Search for the cell housing the specified text and yield its [X, Y] center coordinate. 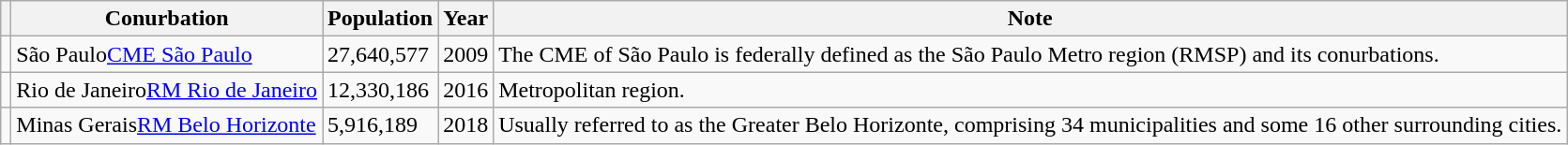
Note [1030, 19]
The CME of São Paulo is federally defined as the São Paulo Metro region (RMSP) and its conurbations. [1030, 54]
São PauloCME São Paulo [167, 54]
2009 [465, 54]
Population [381, 19]
Year [465, 19]
5,916,189 [381, 125]
Rio de JaneiroRM Rio de Janeiro [167, 90]
12,330,186 [381, 90]
Minas GeraisRM Belo Horizonte [167, 125]
Metropolitan region. [1030, 90]
2016 [465, 90]
Usually referred to as the Greater Belo Horizonte, comprising 34 municipalities and some 16 other surrounding cities. [1030, 125]
Conurbation [167, 19]
2018 [465, 125]
27,640,577 [381, 54]
